For the text-containing cell, return its midpoint in [X, Y] coordinate format. 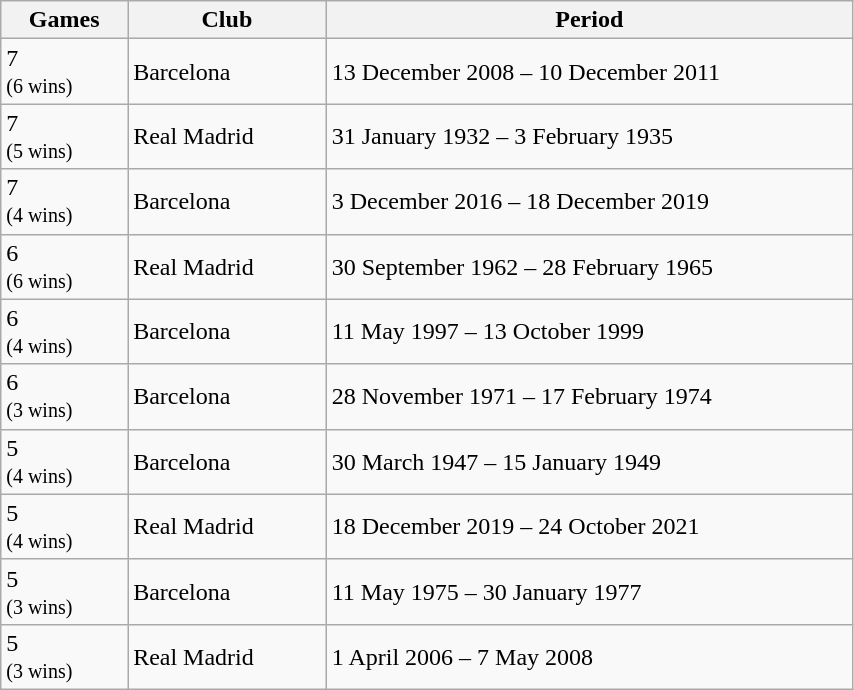
6 (3 wins) [64, 396]
28 November 1971 – 17 February 1974 [589, 396]
18 December 2019 – 24 October 2021 [589, 526]
31 January 1932 – 3 February 1935 [589, 136]
13 December 2008 – 10 December 2011 [589, 72]
30 March 1947 – 15 January 1949 [589, 462]
Games [64, 20]
11 May 1975 – 30 January 1977 [589, 592]
7 (5 wins) [64, 136]
Period [589, 20]
6 (6 wins) [64, 266]
6 (4 wins) [64, 332]
30 September 1962 – 28 February 1965 [589, 266]
7 (4 wins) [64, 202]
11 May 1997 – 13 October 1999 [589, 332]
Club [228, 20]
1 April 2006 – 7 May 2008 [589, 656]
7 (6 wins) [64, 72]
3 December 2016 – 18 December 2019 [589, 202]
